Detect which cell encompasses the target text, then output its [x, y] center coordinate. 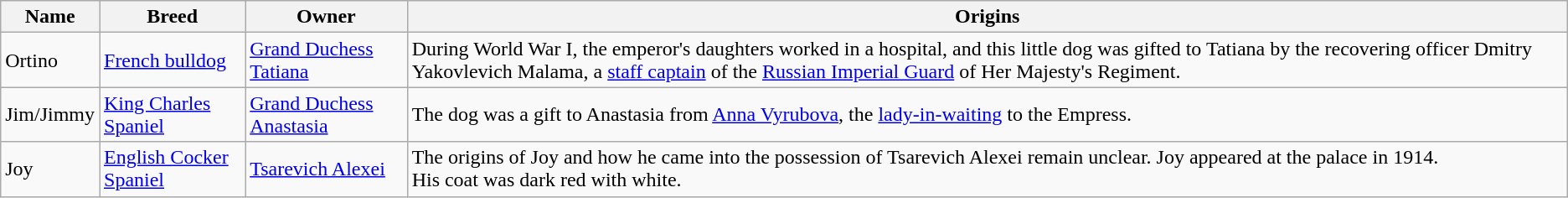
English Cocker Spaniel [172, 169]
Grand Duchess Anastasia [327, 114]
The dog was a gift to Anastasia from Anna Vyrubova, the lady-in-waiting to the Empress. [987, 114]
Grand Duchess Tatiana [327, 60]
Jim/Jimmy [50, 114]
Tsarevich Alexei [327, 169]
French bulldog [172, 60]
Origins [987, 17]
King Charles Spaniel [172, 114]
Ortino [50, 60]
Owner [327, 17]
Joy [50, 169]
Breed [172, 17]
Name [50, 17]
